Capture the cell that displays the provided text and extract its (X, Y) central coordinate. 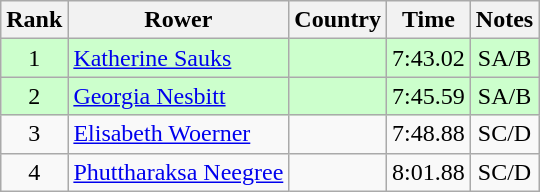
Georgia Nesbitt (178, 96)
4 (34, 172)
7:48.88 (429, 134)
3 (34, 134)
1 (34, 58)
Elisabeth Woerner (178, 134)
2 (34, 96)
Country (338, 20)
Katherine Sauks (178, 58)
7:45.59 (429, 96)
Rower (178, 20)
Notes (504, 20)
Rank (34, 20)
Time (429, 20)
8:01.88 (429, 172)
Phuttharaksa Neegree (178, 172)
7:43.02 (429, 58)
